Capture the cell that displays the provided text and extract its (x, y) central coordinate. 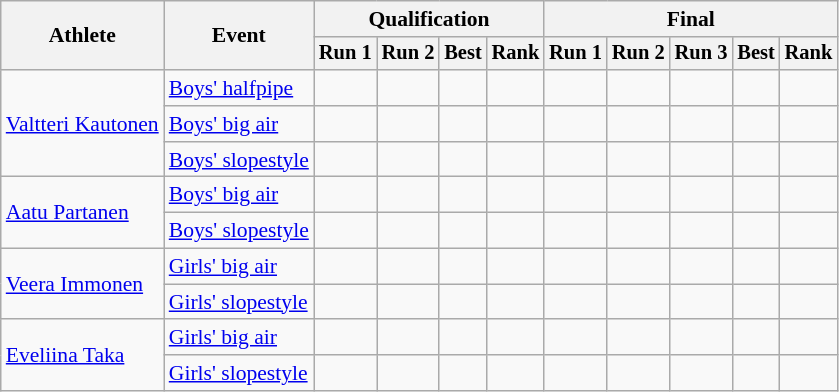
Valtteri Kautonen (82, 124)
Event (239, 36)
Eveliina Taka (82, 356)
Run 3 (702, 54)
Final (690, 19)
Aatu Partanen (82, 212)
Athlete (82, 36)
Veera Immonen (82, 284)
Boys' halfpipe (239, 88)
Qualification (429, 19)
